From the cell containing the given text, extract its center point as [X, Y] coordinate. 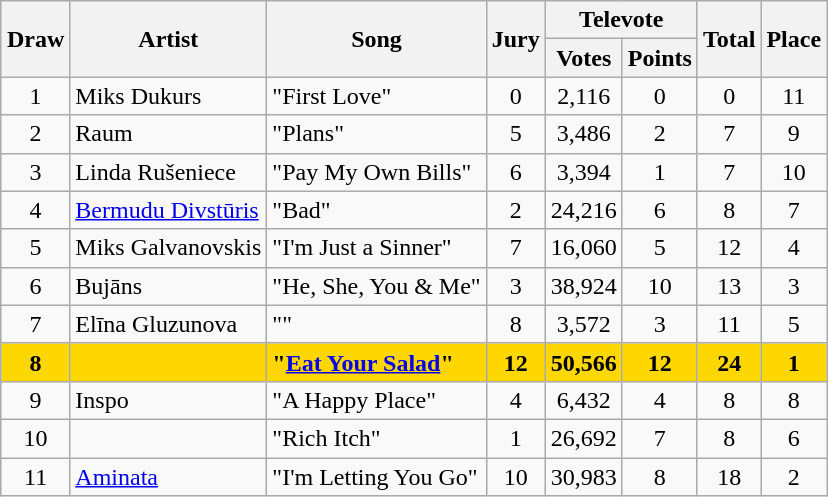
24,216 [584, 210]
Miks Dukurs [168, 96]
Place [794, 39]
24 [729, 362]
13 [729, 286]
Linda Rušeniece [168, 172]
3,572 [584, 324]
26,692 [584, 438]
38,924 [584, 286]
Bermudu Divstūris [168, 210]
"A Happy Place" [376, 400]
3,486 [584, 134]
"Pay My Own Bills" [376, 172]
"Bad" [376, 210]
Miks Galvanovskis [168, 248]
Total [729, 39]
Aminata [168, 477]
3,394 [584, 172]
Song [376, 39]
18 [729, 477]
30,983 [584, 477]
Jury [516, 39]
Elīna Gluzunova [168, 324]
Raum [168, 134]
"First Love" [376, 96]
Artist [168, 39]
16,060 [584, 248]
Inspo [168, 400]
Draw [35, 39]
"Eat Your Salad" [376, 362]
"Rich Itch" [376, 438]
"I'm Letting You Go" [376, 477]
"He, She, You & Me" [376, 286]
Points [660, 58]
6,432 [584, 400]
2,116 [584, 96]
"" [376, 324]
Bujāns [168, 286]
"I'm Just a Sinner" [376, 248]
50,566 [584, 362]
"Plans" [376, 134]
Votes [584, 58]
Televote [621, 20]
